Output the [x, y] coordinate of the center of the cell containing the given text.  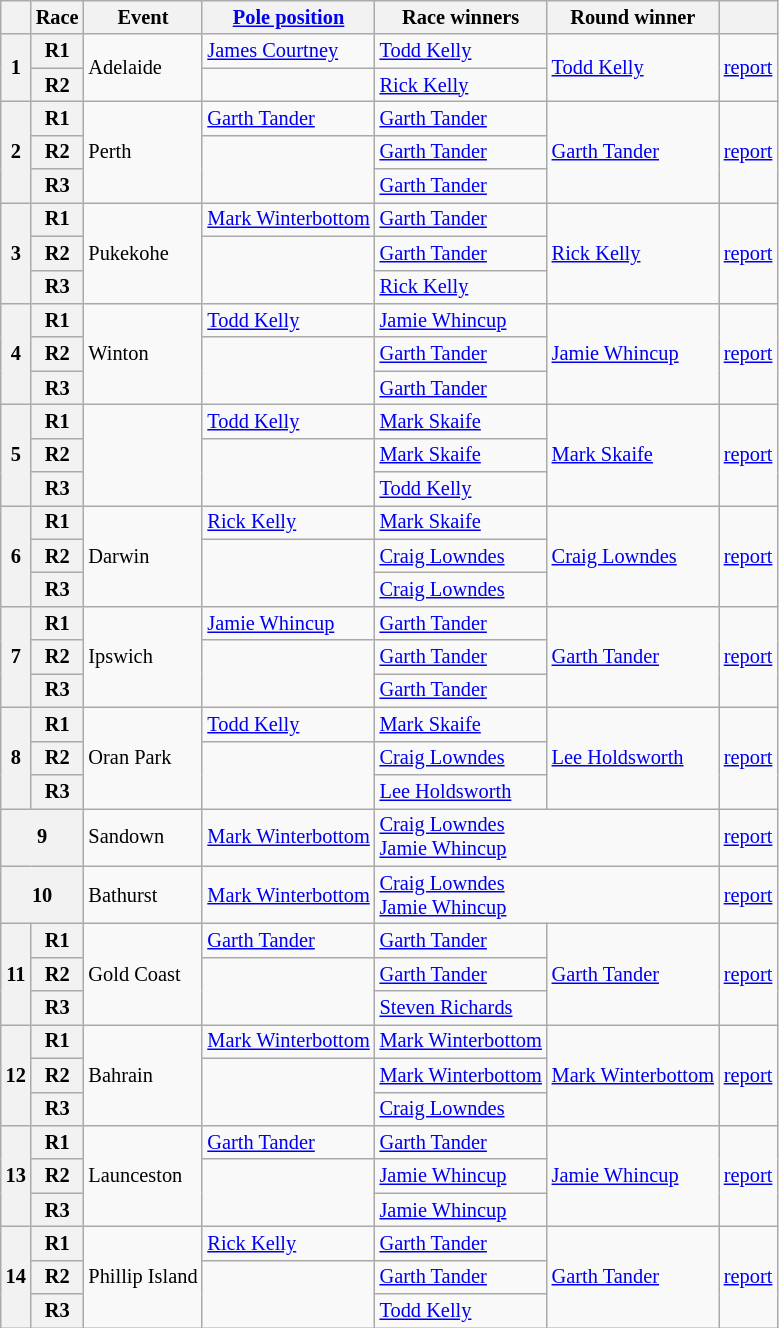
Bahrain [142, 1074]
6 [16, 556]
Darwin [142, 556]
9 [42, 837]
Perth [142, 152]
Winton [142, 354]
Pole position [288, 17]
Event [142, 17]
11 [16, 974]
Phillip Island [142, 1276]
8 [16, 758]
1 [16, 68]
Adelaide [142, 68]
14 [16, 1276]
Bathurst [142, 895]
13 [16, 1176]
5 [16, 454]
James Courtney [288, 51]
3 [16, 252]
Sandown [142, 837]
2 [16, 152]
Pukekohe [142, 252]
Steven Richards [461, 1008]
12 [16, 1074]
4 [16, 354]
Round winner [633, 17]
10 [42, 895]
Gold Coast [142, 974]
Race [58, 17]
Launceston [142, 1176]
Oran Park [142, 758]
Ipswich [142, 656]
Race winners [461, 17]
7 [16, 656]
